Identify which cell holds the provided text, then report its (x, y) central coordinate. 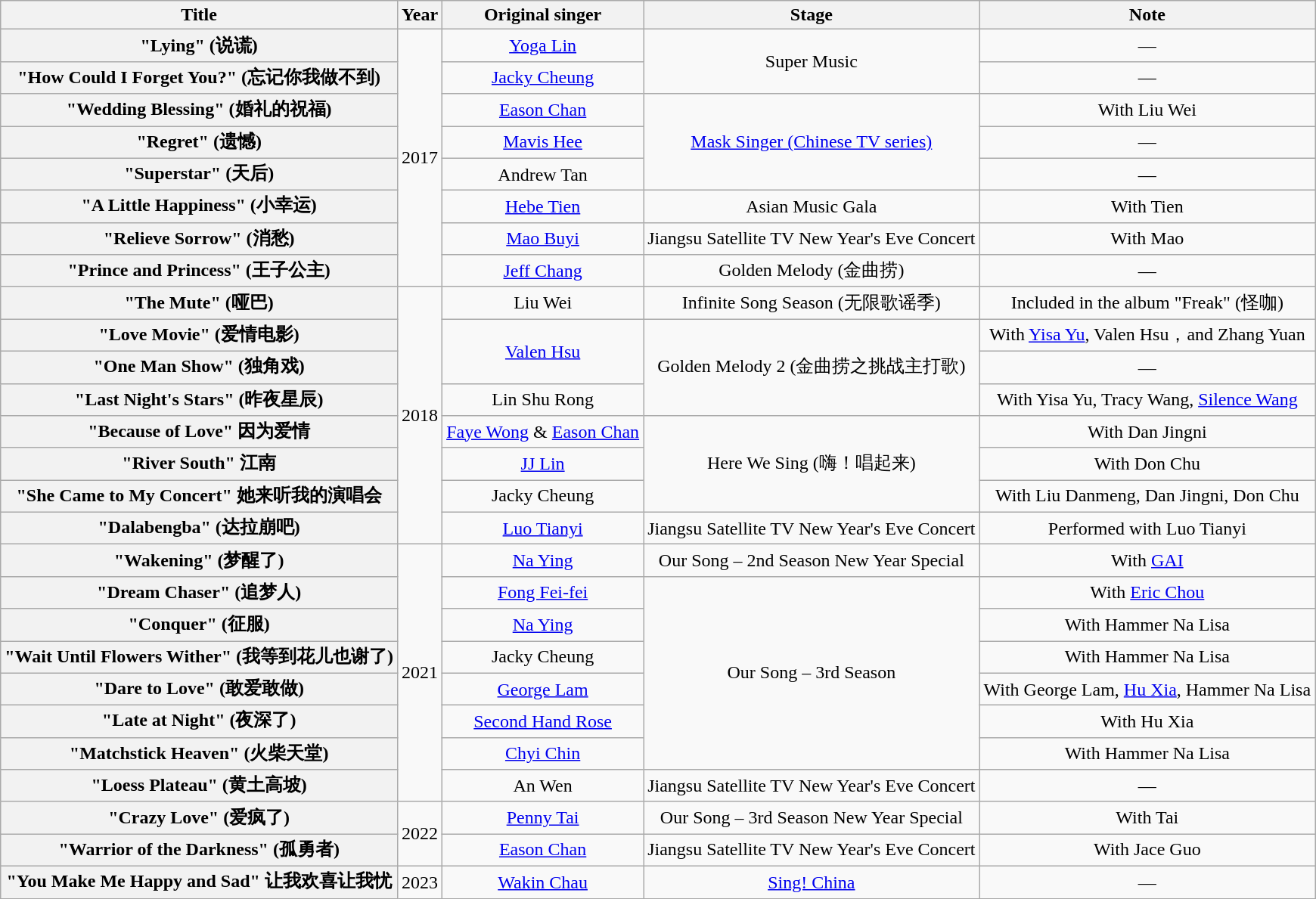
"Wakening" (梦醒了) (200, 561)
With Liu Danmeng, Dan Jingni, Don Chu (1147, 496)
Infinite Song Season (无限歌谣季) (812, 302)
Valen Hsu (543, 351)
Sing! China (812, 882)
With George Lam, Hu Xia, Hammer Na Lisa (1147, 690)
Penny Tai (543, 818)
Original singer (543, 15)
Luo Tianyi (543, 528)
Faye Wong & Eason Chan (543, 432)
Our Song – 3rd Season New Year Special (812, 818)
Note (1147, 15)
With Jace Guo (1147, 850)
Our Song – 3rd Season (812, 673)
Stage (812, 15)
"Last Night's Stars" (昨夜星辰) (200, 399)
"Dalabengba" (达拉崩吧) (200, 528)
With Hu Xia (1147, 721)
"How Could I Forget You?" (忘记你我做不到) (200, 77)
Super Music (812, 62)
"One Man Show" (独角戏) (200, 367)
George Lam (543, 690)
"Superstar" (天后) (200, 174)
2017 (421, 158)
2018 (421, 415)
"Conquer" (征服) (200, 625)
Yoga Lin (543, 45)
"Relieve Sorrow" (消愁) (200, 239)
Liu Wei (543, 302)
Second Hand Rose (543, 721)
"Regret" (遗憾) (200, 142)
Included in the album "Freak" (怪咖) (1147, 302)
Here We Sing (嗨！唱起来) (812, 464)
"Love Movie" (爱情电影) (200, 336)
With Yisa Yu, Valen Hsu，and Zhang Yuan (1147, 336)
With Dan Jingni (1147, 432)
"Because of Love" 因为爱情 (200, 432)
"Dare to Love" (敢爱敢做) (200, 690)
"River South" 江南 (200, 464)
"Dream Chaser" (追梦人) (200, 593)
"A Little Happiness" (小幸运) (200, 207)
Mavis Hee (543, 142)
JJ Lin (543, 464)
Andrew Tan (543, 174)
Wakin Chau (543, 882)
"Prince and Princess" (王子公主) (200, 271)
An Wen (543, 786)
Year (421, 15)
With Tai (1147, 818)
"Matchstick Heaven" (火柴天堂) (200, 753)
Asian Music Gala (812, 207)
"Warrior of the Darkness" (孤勇者) (200, 850)
Chyi Chin (543, 753)
With Tien (1147, 207)
With Yisa Yu, Tracy Wang, Silence Wang (1147, 399)
Performed with Luo Tianyi (1147, 528)
Golden Melody 2 (金曲捞之挑战主打歌) (812, 367)
Mask Singer (Chinese TV series) (812, 142)
With Eric Chou (1147, 593)
"Crazy Love" (爱疯了) (200, 818)
With Don Chu (1147, 464)
Jeff Chang (543, 271)
2021 (421, 673)
"Wedding Blessing" (婚礼的祝福) (200, 110)
2022 (421, 833)
"She Came to My Concert" 她来听我的演唱会 (200, 496)
Golden Melody (金曲捞) (812, 271)
Title (200, 15)
"Wait Until Flowers Wither" (我等到花儿也谢了) (200, 658)
"Loess Plateau" (黄土高坡) (200, 786)
"Lying" (说谎) (200, 45)
Hebe Tien (543, 207)
With Mao (1147, 239)
With GAI (1147, 561)
With Liu Wei (1147, 110)
"The Mute" (哑巴) (200, 302)
Lin Shu Rong (543, 399)
"Late at Night" (夜深了) (200, 721)
Our Song – 2nd Season New Year Special (812, 561)
Fong Fei-fei (543, 593)
"You Make Me Happy and Sad" 让我欢喜让我忧 (200, 882)
2023 (421, 882)
Mao Buyi (543, 239)
